Scan for the cell matching the given text and deliver its [x, y] coordinate at center. 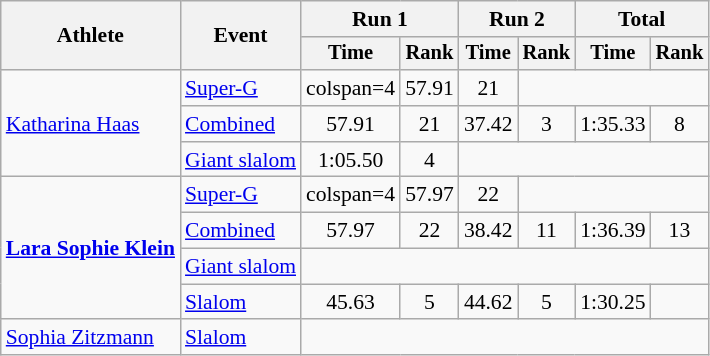
38.42 [488, 231]
1:36.39 [612, 231]
3 [547, 124]
1:30.25 [612, 302]
11 [547, 231]
13 [680, 231]
1:35.33 [612, 124]
Sophia Zitzmann [90, 338]
Run 2 [517, 19]
Lara Sophie Klein [90, 248]
8 [680, 124]
Total [642, 19]
4 [430, 160]
Event [240, 36]
Katharina Haas [90, 124]
Athlete [90, 36]
37.42 [488, 124]
1:05.50 [350, 160]
45.63 [350, 302]
Run 1 [380, 19]
44.62 [488, 302]
